Capture the cell that displays the provided text and extract its [X, Y] central coordinate. 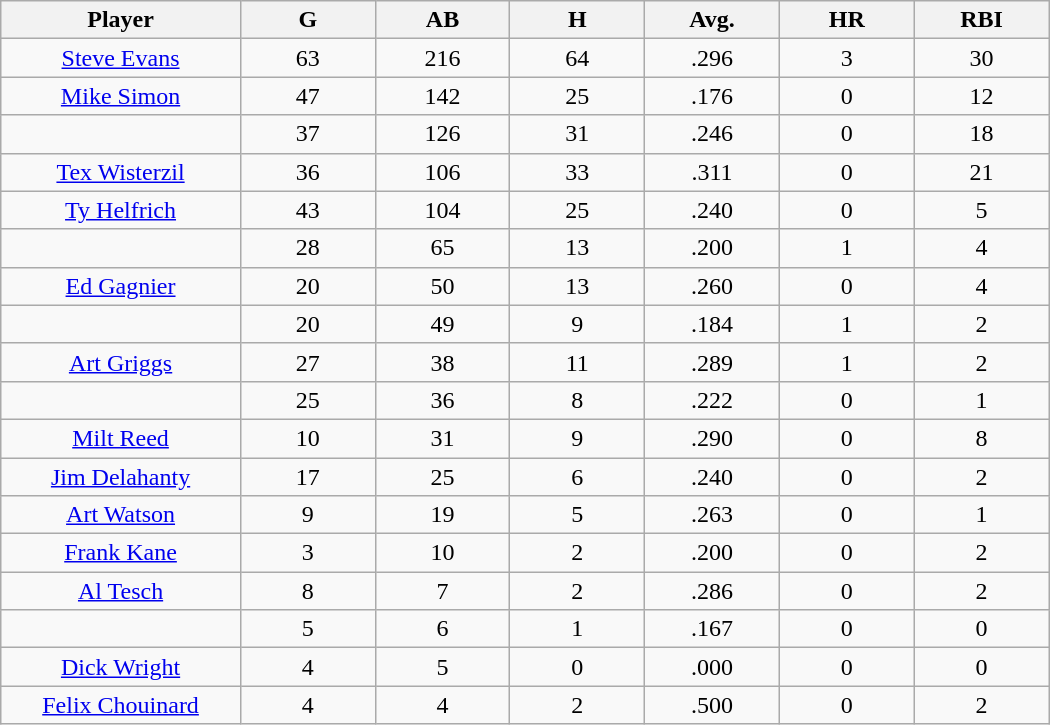
65 [442, 248]
7 [442, 591]
106 [442, 172]
33 [578, 172]
104 [442, 210]
47 [308, 96]
27 [308, 362]
Avg. [712, 20]
30 [982, 58]
H [578, 20]
Player [121, 20]
216 [442, 58]
Jim Delahanty [121, 477]
.184 [712, 324]
.311 [712, 172]
Frank Kane [121, 553]
Tex Wisterzil [121, 172]
11 [578, 362]
.500 [712, 705]
Art Griggs [121, 362]
Al Tesch [121, 591]
64 [578, 58]
19 [442, 515]
.289 [712, 362]
Art Watson [121, 515]
AB [442, 20]
50 [442, 286]
37 [308, 134]
38 [442, 362]
17 [308, 477]
Felix Chouinard [121, 705]
142 [442, 96]
HR [846, 20]
21 [982, 172]
.000 [712, 667]
RBI [982, 20]
Milt Reed [121, 438]
18 [982, 134]
28 [308, 248]
G [308, 20]
.286 [712, 591]
Ty Helfrich [121, 210]
Steve Evans [121, 58]
Ed Gagnier [121, 286]
12 [982, 96]
126 [442, 134]
43 [308, 210]
.260 [712, 286]
.167 [712, 629]
Dick Wright [121, 667]
.296 [712, 58]
.290 [712, 438]
Mike Simon [121, 96]
.222 [712, 400]
.246 [712, 134]
63 [308, 58]
.263 [712, 515]
49 [442, 324]
.176 [712, 96]
